Capture the cell that displays the provided text and extract its (X, Y) central coordinate. 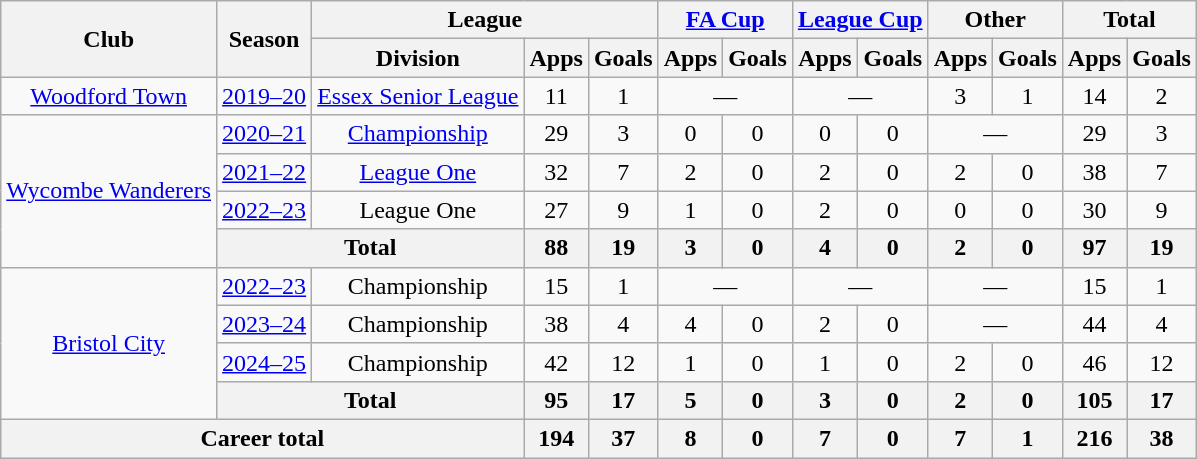
95 (556, 400)
14 (1094, 96)
194 (556, 438)
Woodford Town (109, 96)
97 (1094, 248)
Wycombe Wanderers (109, 191)
Club (109, 39)
88 (556, 248)
32 (556, 172)
27 (556, 210)
Essex Senior League (418, 96)
Bristol City (109, 343)
105 (1094, 400)
216 (1094, 438)
League Cup (860, 20)
30 (1094, 210)
2019–20 (264, 96)
Division (418, 58)
44 (1094, 324)
League (486, 20)
Season (264, 39)
Other (995, 20)
46 (1094, 362)
2024–25 (264, 362)
8 (690, 438)
2021–22 (264, 172)
37 (623, 438)
FA Cup (725, 20)
42 (556, 362)
2023–24 (264, 324)
11 (556, 96)
5 (690, 400)
Career total (262, 438)
2020–21 (264, 134)
